Provide the (X, Y) coordinate of the cell's center where the given text is located.  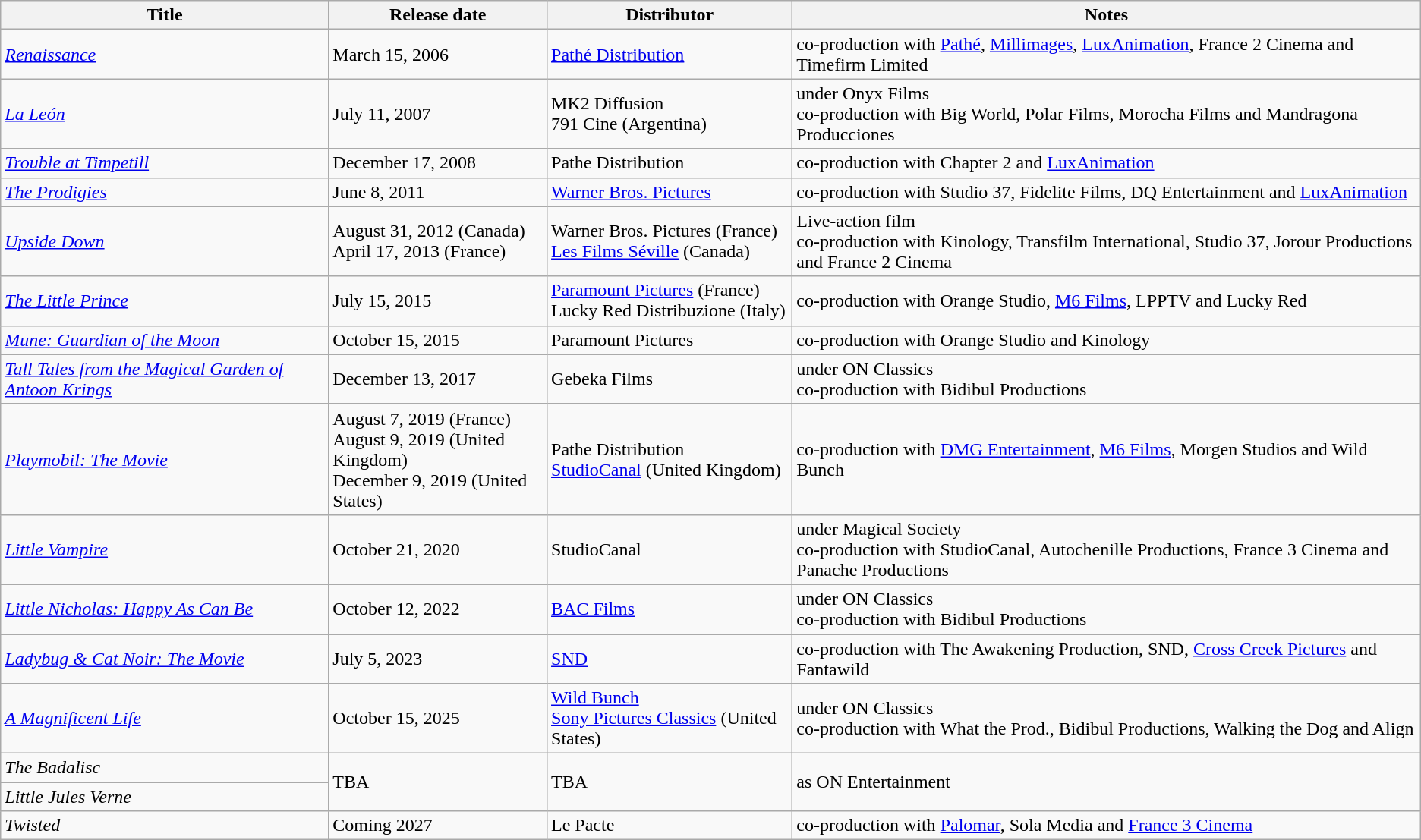
A Magnificent Life (165, 719)
Paramount Pictures (France)Lucky Red Distribuzione (Italy) (670, 300)
October 21, 2020 (438, 549)
Mune: Guardian of the Moon (165, 340)
SND (670, 659)
co-production with Orange Studio, M6 Films, LPPTV and Lucky Red (1107, 300)
under Magical Societyco-production with StudioCanal, Autochenille Productions, France 3 Cinema and Panache Productions (1107, 549)
Little Jules Verne (165, 797)
Notes (1107, 15)
Paramount Pictures (670, 340)
Wild BunchSony Pictures Classics (United States) (670, 719)
Tall Tales from the Magical Garden of Antoon Krings (165, 379)
co-production with Palomar, Sola Media and France 3 Cinema (1107, 826)
December 17, 2008 (438, 163)
Gebeka Films (670, 379)
June 8, 2011 (438, 192)
August 31, 2012 (Canada)April 17, 2013 (France) (438, 241)
Ladybug & Cat Noir: The Movie (165, 659)
December 13, 2017 (438, 379)
July 5, 2023 (438, 659)
Upside Down (165, 241)
co-production with Studio 37, Fidelite Films, DQ Entertainment and LuxAnimation (1107, 192)
co-production with Chapter 2 and LuxAnimation (1107, 163)
Playmobil: The Movie (165, 459)
Distributor (670, 15)
StudioCanal (670, 549)
Warner Bros. Pictures (France)Les Films Séville (Canada) (670, 241)
July 11, 2007 (438, 114)
Title (165, 15)
March 15, 2006 (438, 55)
MK2 Diffusion791 Cine (Argentina) (670, 114)
co-production with The Awakening Production, SND, Cross Creek Pictures and Fantawild (1107, 659)
August 7, 2019 (France)August 9, 2019 (United Kingdom)December 9, 2019 (United States) (438, 459)
Pathé Distribution (670, 55)
The Little Prince (165, 300)
Warner Bros. Pictures (670, 192)
co-production with Pathé, Millimages, LuxAnimation, France 2 Cinema and Timefirm Limited (1107, 55)
under ON Classicsco-production with What the Prod., Bidibul Productions, Walking the Dog and Align (1107, 719)
The Badalisc (165, 768)
Pathe DistributionStudioCanal (United Kingdom) (670, 459)
co-production with Orange Studio and Kinology (1107, 340)
La León (165, 114)
BAC Films (670, 609)
Le Pacte (670, 826)
Renaissance (165, 55)
October 15, 2015 (438, 340)
as ON Entertainment (1107, 782)
under Onyx Filmsco-production with Big World, Polar Films, Morocha Films and Mandragona Producciones (1107, 114)
Coming 2027 (438, 826)
Trouble at Timpetill (165, 163)
October 12, 2022 (438, 609)
July 15, 2015 (438, 300)
Pathe Distribution (670, 163)
Little Nicholas: Happy As Can Be (165, 609)
The Prodigies (165, 192)
Twisted (165, 826)
Live-action filmco-production with Kinology, Transfilm International, Studio 37, Jorour Productions and France 2 Cinema (1107, 241)
Little Vampire (165, 549)
Release date (438, 15)
co-production with DMG Entertainment, M6 Films, Morgen Studios and Wild Bunch (1107, 459)
October 15, 2025 (438, 719)
